From the cell containing the given text, extract its center point as [X, Y] coordinate. 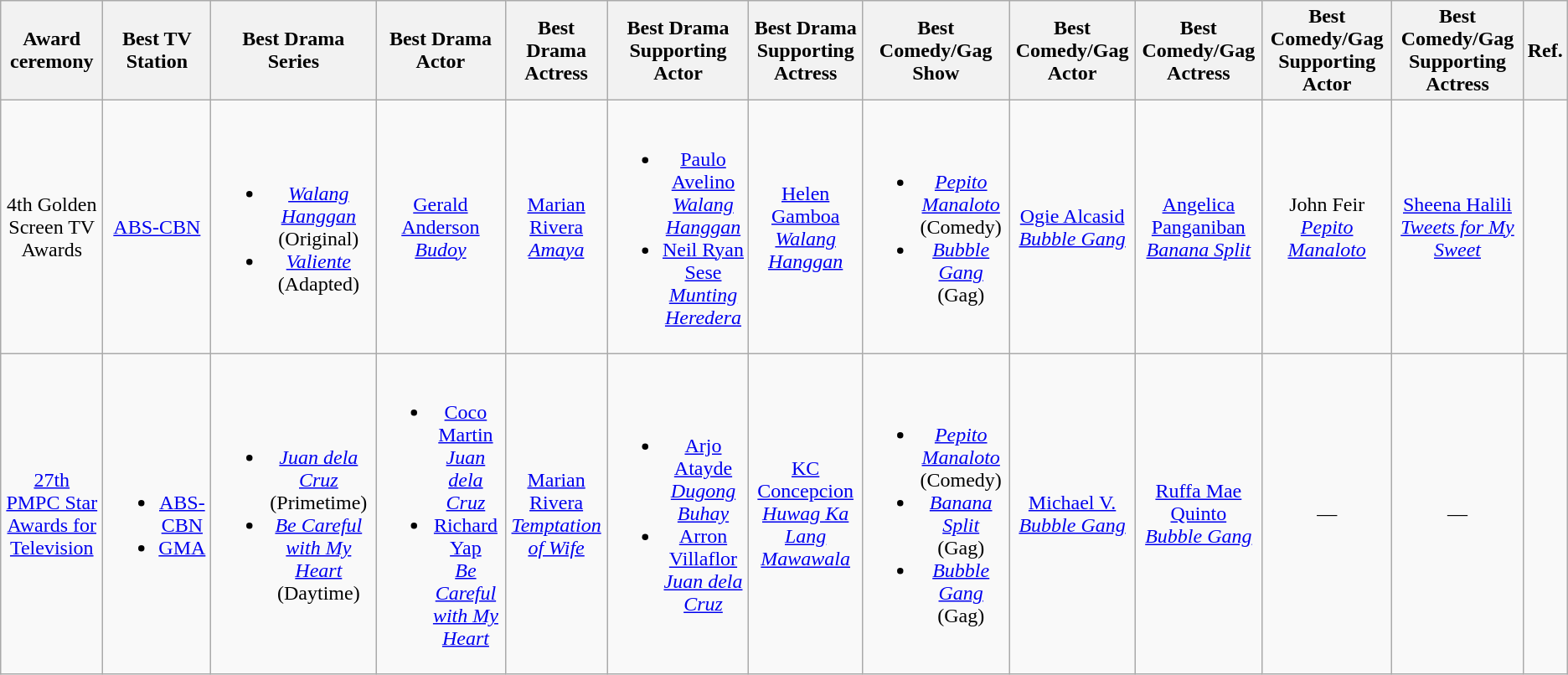
Best Comedy/Gag Actress [1198, 50]
Best Drama Supporting Actress [806, 50]
Award ceremony [52, 50]
Best Drama Actor [441, 50]
Best Drama Actress [556, 50]
Best Comedy/Gag Supporting Actor [1327, 50]
KC Concepcion Huwag Ka Lang Mawawala [806, 514]
Helen Gamboa Walang Hanggan [806, 227]
Arjo Atayde Dugong BuhayArron Villaflor Juan dela Cruz [678, 514]
Ogie Alcasid Bubble Gang [1072, 227]
John Feir Pepito Manaloto [1327, 227]
ABS-CBNGMA [157, 514]
Sheena Halili Tweets for My Sweet [1457, 227]
Angelica Panganiban Banana Split [1198, 227]
Ref. [1545, 50]
Juan dela Cruz (Primetime)Be Careful with My Heart (Daytime) [293, 514]
27th PMPC Star Awards for Television [52, 514]
Paulo Avelino Walang HangganNeil Ryan Sese Munting Heredera [678, 227]
Best Comedy/Gag Actor [1072, 50]
Ruffa Mae Quinto Bubble Gang [1198, 514]
Coco Martin Juan dela CruzRichard Yap Be Careful with My Heart [441, 514]
4th Golden Screen TV Awards [52, 227]
Best Comedy/Gag Supporting Actress [1457, 50]
Michael V. Bubble Gang [1072, 514]
ABS-CBN [157, 227]
Walang Hanggan (Original)Valiente (Adapted) [293, 227]
Pepito Manaloto (Comedy)Bubble Gang (Gag) [936, 227]
Marian Rivera Amaya [556, 227]
Pepito Manaloto (Comedy)Banana Split (Gag)Bubble Gang (Gag) [936, 514]
Marian Rivera Temptation of Wife [556, 514]
Best TV Station [157, 50]
Best Drama Supporting Actor [678, 50]
Gerald Anderson Budoy [441, 227]
Best Comedy/Gag Show [936, 50]
Best Drama Series [293, 50]
